Capture the cell that displays the provided text and extract its [x, y] central coordinate. 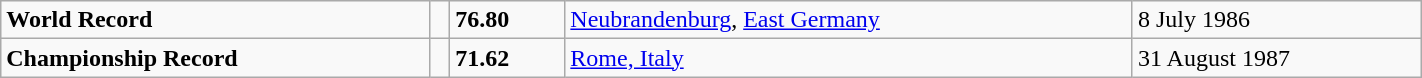
Neubrandenburg, East Germany [849, 20]
8 July 1986 [1276, 20]
76.80 [508, 20]
Championship Record [216, 58]
31 August 1987 [1276, 58]
Rome, Italy [849, 58]
71.62 [508, 58]
World Record [216, 20]
